Output the (x, y) coordinate of the center of the cell containing the given text.  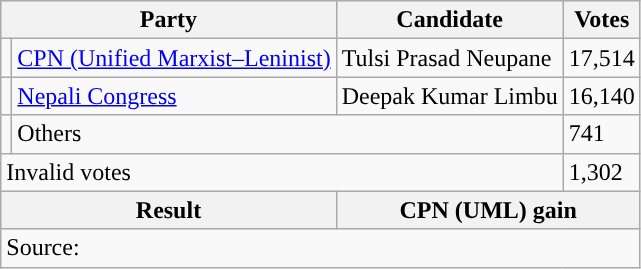
Invalid votes (282, 172)
Tulsi Prasad Neupane (450, 58)
741 (602, 134)
17,514 (602, 58)
Party (168, 20)
Deepak Kumar Limbu (450, 96)
Result (168, 210)
Others (288, 134)
Candidate (450, 20)
Source: (320, 248)
Nepali Congress (174, 96)
Votes (602, 20)
CPN (UML) gain (488, 210)
16,140 (602, 96)
1,302 (602, 172)
CPN (Unified Marxist–Leninist) (174, 58)
